Detect which cell encompasses the target text, then output its [x, y] center coordinate. 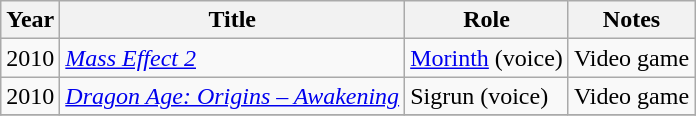
Title [232, 20]
Sigrun (voice) [487, 96]
Role [487, 20]
Mass Effect 2 [232, 58]
Morinth (voice) [487, 58]
Year [30, 20]
Notes [631, 20]
Dragon Age: Origins – Awakening [232, 96]
